Extract the [x, y] coordinate from the center of the cell holding the provided text.  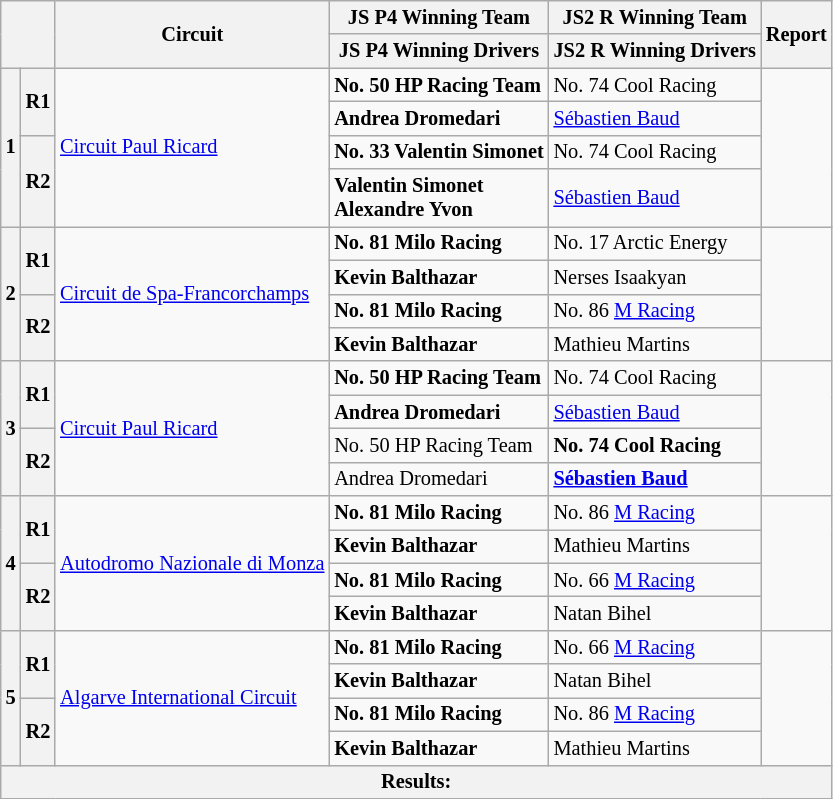
Circuit [192, 34]
Nerses Isaakyan [655, 277]
Results: [416, 782]
3 [11, 428]
JS P4 Winning Drivers [438, 51]
Valentin Simonet Alexandre Yvon [438, 198]
1 [11, 148]
2 [11, 294]
5 [11, 698]
JS P4 Winning Team [438, 17]
JS2 R Winning Team [655, 17]
Circuit de Spa-Francorchamps [192, 294]
Autodromo Nazionale di Monza [192, 564]
No. 33 Valentin Simonet [438, 152]
JS2 R Winning Drivers [655, 51]
Algarve International Circuit [192, 698]
4 [11, 564]
No. 17 Arctic Energy [655, 243]
Report [796, 34]
